Find where the given text appears and provide that cell's center as (X, Y) coordinate. 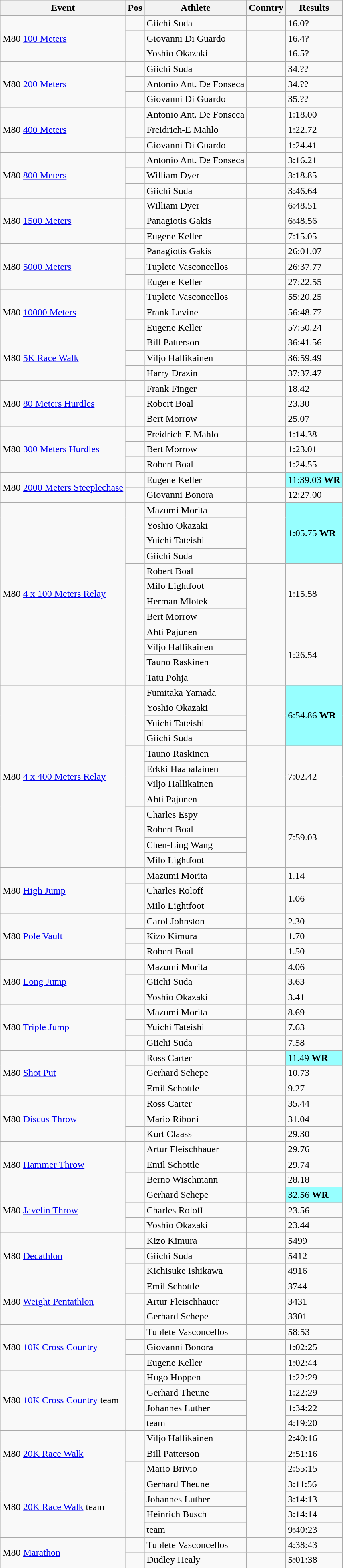
4:19:20 (314, 1423)
7:15.05 (314, 236)
Kurt Claass (195, 1134)
11.49 WR (314, 1058)
26:01.07 (314, 251)
6:48.51 (314, 206)
37:37.47 (314, 373)
Dudley Healy (195, 1560)
M80 Hammer Throw (63, 1164)
27:22.55 (314, 282)
7:59.03 (314, 837)
16.5? (314, 54)
1:26.54 (314, 654)
3301 (314, 1317)
M80 4 x 400 Meters Relay (63, 776)
Frank Levine (195, 312)
35.44 (314, 1103)
1:24.55 (314, 465)
Tatu Pohja (195, 678)
M80 800 Meters (63, 175)
23.44 (314, 1225)
M80 1500 Meters (63, 221)
9.27 (314, 1088)
7.63 (314, 1027)
11:39.03 WR (314, 480)
35.?? (314, 99)
2.30 (314, 921)
56:48.77 (314, 312)
1:34:22 (314, 1408)
1:05.75 WR (314, 533)
7.58 (314, 1043)
Erkki Haapalainen (195, 769)
29.74 (314, 1165)
Event (63, 8)
5499 (314, 1241)
1:18.00 (314, 114)
18.42 (314, 388)
M80 200 Meters (63, 84)
2:55:15 (314, 1469)
6:54.86 WR (314, 716)
1:02:44 (314, 1362)
5:01:38 (314, 1560)
16.4? (314, 38)
1:22.72 (314, 130)
Herman Mlotek (195, 601)
36:59.49 (314, 358)
4.06 (314, 967)
M80 Pole Vault (63, 936)
23.30 (314, 403)
1:02:25 (314, 1347)
M80 4 x 100 Meters Relay (63, 594)
58:53 (314, 1332)
3.41 (314, 997)
5412 (314, 1256)
M80 2000 Meters Steeplechase (63, 487)
1:24.41 (314, 145)
Athlete (195, 8)
M80 5000 Meters (63, 267)
M80 Triple Jump (63, 1027)
Frank Finger (195, 388)
1:14.38 (314, 434)
4:38:43 (314, 1545)
Country (266, 8)
3744 (314, 1286)
36:41.56 (314, 343)
M80 10K Cross Country (63, 1347)
55:20.25 (314, 297)
3:18.85 (314, 175)
M80 Weight Pentathlon (63, 1301)
1.14 (314, 875)
Pos (135, 8)
M80 Long Jump (63, 982)
Fumitaka Yamada (195, 693)
3:14:14 (314, 1514)
M80 Decathlon (63, 1256)
M80 80 Meters Hurdles (63, 403)
1.50 (314, 952)
Chen-Ling Wang (195, 845)
M80 100 Meters (63, 38)
M80 300 Meters Hurdles (63, 449)
M80 Discus Throw (63, 1119)
1:15.58 (314, 594)
3:14:13 (314, 1499)
28.18 (314, 1180)
M80 10000 Meters (63, 312)
16.0? (314, 23)
Mario Riboni (195, 1119)
3:46.64 (314, 191)
10.73 (314, 1073)
M80 10K Cross Country team (63, 1400)
M80 High Jump (63, 890)
M80 Javelin Throw (63, 1210)
3.63 (314, 982)
4916 (314, 1271)
29.30 (314, 1134)
M80 Shot Put (63, 1073)
Mario Brivio (195, 1469)
3431 (314, 1301)
12:27.00 (314, 495)
31.04 (314, 1119)
Results (314, 8)
Berno Wischmann (195, 1180)
23.56 (314, 1210)
3:16.21 (314, 160)
7:02.42 (314, 776)
1.06 (314, 898)
M80 Marathon (63, 1552)
3:11:56 (314, 1484)
M80 400 Meters (63, 130)
Kichisuke Ishikawa (195, 1271)
6:48.56 (314, 221)
8.69 (314, 1012)
M80 20K Race Walk (63, 1454)
Carol Johnston (195, 921)
Charles Espy (195, 814)
M80 20K Race Walk team (63, 1507)
25.07 (314, 419)
Heinrich Busch (195, 1514)
2:51:16 (314, 1454)
1.70 (314, 936)
9:40:23 (314, 1530)
32.56 WR (314, 1195)
1:23.01 (314, 449)
29.76 (314, 1149)
26:37.77 (314, 267)
57:50.24 (314, 327)
2:40:16 (314, 1438)
Hugo Hoppen (195, 1377)
Harry Drazin (195, 373)
M80 5K Race Walk (63, 358)
